Extract the [x, y] coordinate from the center of the cell holding the provided text.  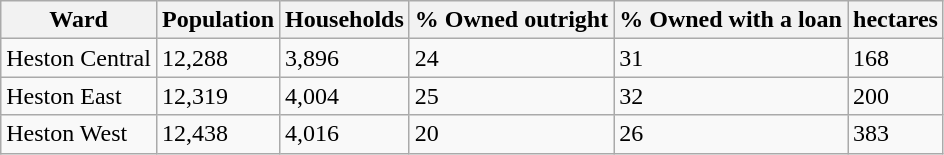
12,288 [218, 58]
Heston West [79, 134]
32 [731, 96]
168 [896, 58]
12,319 [218, 96]
12,438 [218, 134]
hectares [896, 20]
4,004 [345, 96]
Ward [79, 20]
3,896 [345, 58]
Heston Central [79, 58]
25 [511, 96]
Population [218, 20]
Households [345, 20]
% Owned with a loan [731, 20]
26 [731, 134]
20 [511, 134]
% Owned outright [511, 20]
4,016 [345, 134]
Heston East [79, 96]
383 [896, 134]
200 [896, 96]
24 [511, 58]
31 [731, 58]
